Detect which cell encompasses the target text, then output its [x, y] center coordinate. 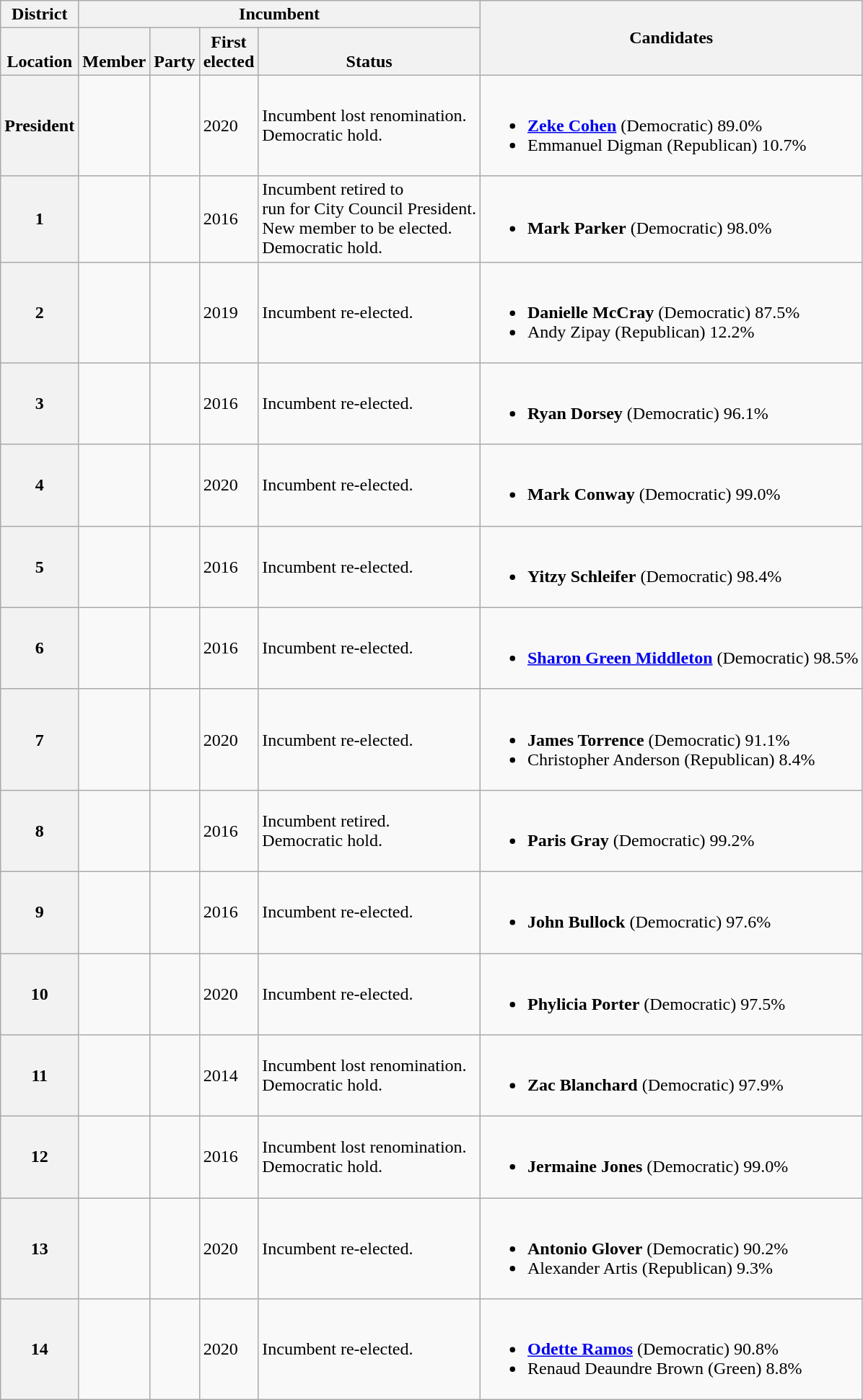
Jermaine Jones (Democratic) 99.0% [671, 1157]
Antonio Glover (Democratic) 90.2%Alexander Artis (Republican) 9.3% [671, 1249]
9 [40, 912]
James Torrence (Democratic) 91.1%Christopher Anderson (Republican) 8.4% [671, 739]
3 [40, 404]
5 [40, 567]
Zeke Cohen (Democratic) 89.0%Emmanuel Digman (Republican) 10.7% [671, 126]
13 [40, 1249]
11 [40, 1076]
Incumbent [280, 14]
2014 [229, 1076]
4 [40, 485]
Party [175, 52]
Paris Gray (Democratic) 99.2% [671, 831]
7 [40, 739]
1 [40, 219]
Location [40, 52]
14 [40, 1350]
10 [40, 994]
Mark Conway (Democratic) 99.0% [671, 485]
Danielle McCray (Democratic) 87.5%Andy Zipay (Republican) 12.2% [671, 312]
2019 [229, 312]
Member [114, 52]
Zac Blanchard (Democratic) 97.9% [671, 1076]
District [40, 14]
John Bullock (Democratic) 97.6% [671, 912]
Incumbent retired.Democratic hold. [369, 831]
President [40, 126]
Incumbent retired torun for City Council President.New member to be elected.Democratic hold. [369, 219]
2 [40, 312]
Odette Ramos (Democratic) 90.8%Renaud Deaundre Brown (Green) 8.8% [671, 1350]
Ryan Dorsey (Democratic) 96.1% [671, 404]
8 [40, 831]
Phylicia Porter (Democratic) 97.5% [671, 994]
Firstelected [229, 52]
12 [40, 1157]
Status [369, 52]
Sharon Green Middleton (Democratic) 98.5% [671, 648]
Mark Parker (Democratic) 98.0% [671, 219]
6 [40, 648]
Yitzy Schleifer (Democratic) 98.4% [671, 567]
Candidates [671, 38]
